Locate the cell with the specified text and output its [x, y] center coordinate. 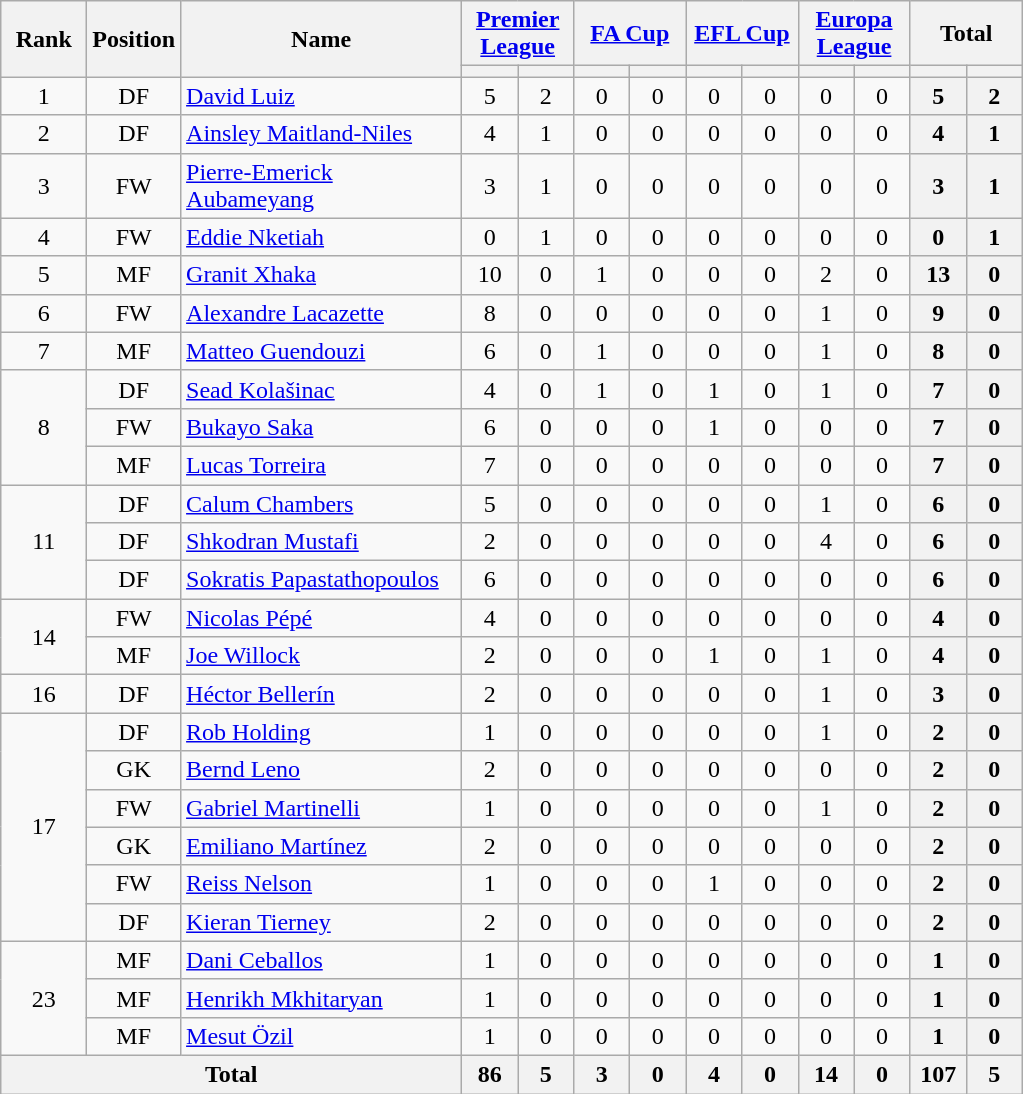
107 [938, 1074]
11 [44, 541]
Shkodran Mustafi [322, 542]
Lucas Torreira [322, 465]
Dani Ceballos [322, 960]
Bernd Leno [322, 770]
Sead Kolašinac [322, 389]
Bukayo Saka [322, 427]
Nicolas Pépé [322, 618]
Pierre-Emerick Aubameyang [322, 186]
Rank [44, 39]
23 [44, 998]
10 [490, 275]
Calum Chambers [322, 503]
Position [134, 39]
13 [938, 275]
Joe Willock [322, 656]
Name [322, 39]
Henrikh Mkhitaryan [322, 998]
Eddie Nketiah [322, 237]
FA Cup [630, 34]
Ainsley Maitland-Niles [322, 134]
David Luiz [322, 96]
17 [44, 827]
Gabriel Martinelli [322, 808]
Rob Holding [322, 732]
Alexandre Lacazette [322, 313]
Matteo Guendouzi [322, 351]
Emiliano Martínez [322, 846]
Reiss Nelson [322, 884]
EFL Cup [742, 34]
Kieran Tierney [322, 922]
86 [490, 1074]
Mesut Özil [322, 1036]
Sokratis Papastathopoulos [322, 580]
Héctor Bellerín [322, 694]
9 [938, 313]
16 [44, 694]
Europa League [854, 34]
Granit Xhaka [322, 275]
Premier League [518, 34]
